Detect which cell encompasses the target text, then output its [X, Y] center coordinate. 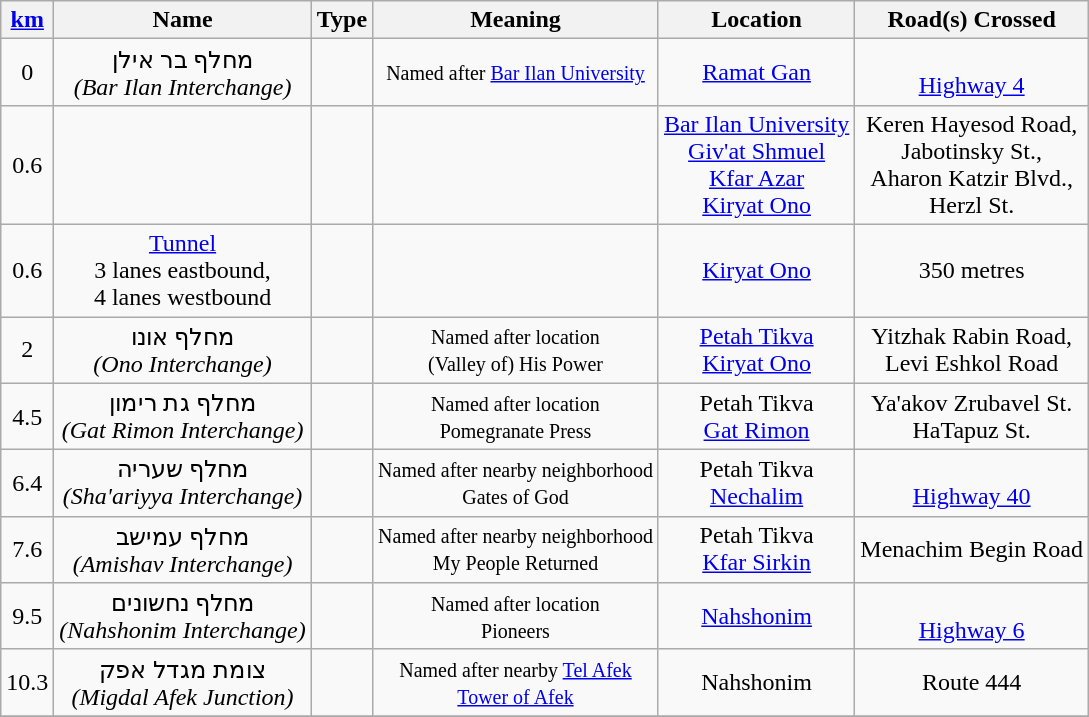
km [28, 20]
מחלף נחשונים(Nahshonim Interchange) [182, 616]
Menachim Begin Road [972, 550]
Petah TikvaNechalim [756, 484]
9.5 [28, 616]
Named after location(Valley of) His Power [516, 350]
10.3 [28, 682]
Name [182, 20]
6.4 [28, 484]
Kiryat Ono [756, 270]
7.6 [28, 550]
Named after nearby neighborhoodMy People Returned [516, 550]
Ramat Gan [756, 72]
מחלף אונו(Ono Interchange) [182, 350]
Keren Hayesod Road,Jabotinsky St.,Aharon Katzir Blvd.,Herzl St. [972, 164]
Named after nearby Tel AfekTower of Afek [516, 682]
Type [342, 20]
Highway 40 [972, 484]
Location [756, 20]
Highway 6 [972, 616]
4.5 [28, 416]
350 metres [972, 270]
Petah TikvaKiryat Ono [756, 350]
Named after Bar Ilan University [516, 72]
Named after locationPioneers [516, 616]
Highway 4 [972, 72]
0 [28, 72]
מחלף עמישב (Amishav Interchange) [182, 550]
Yitzhak Rabin Road,Levi Eshkol Road [972, 350]
Petah TikvaGat Rimon [756, 416]
Tunnel3 lanes eastbound,4 lanes westbound [182, 270]
מחלף בר אילן(Bar Ilan Interchange) [182, 72]
Ya'akov Zrubavel St.HaTapuz St. [972, 416]
צומת מגדל אפק(Migdal Afek Junction) [182, 682]
Road(s) Crossed [972, 20]
Petah TikvaKfar Sirkin [756, 550]
מחלף גת רימון(Gat Rimon Interchange) [182, 416]
מחלף שעריה (Sha'ariyya Interchange) [182, 484]
Named after locationPomegranate Press [516, 416]
Meaning [516, 20]
Bar Ilan UniversityGiv'at ShmuelKfar AzarKiryat Ono [756, 164]
Named after nearby neighborhoodGates of God [516, 484]
2 [28, 350]
Route 444 [972, 682]
